Return the (x, y) coordinate for the center point of the cell that contains the specified text.  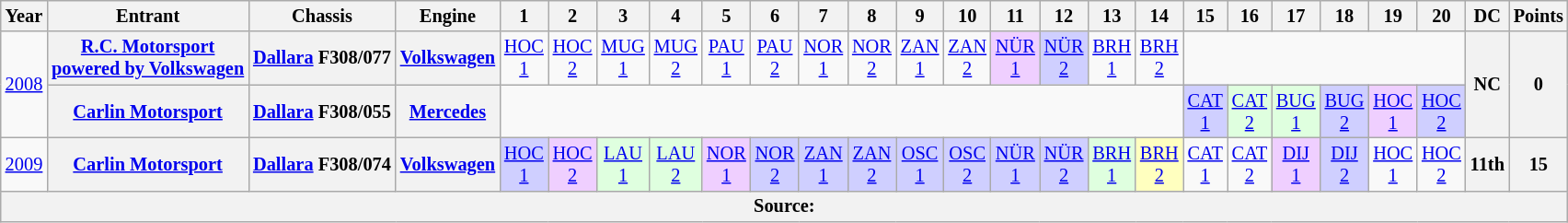
MUG1 (622, 58)
11th (1487, 164)
BUG1 (1296, 111)
4 (675, 16)
6 (775, 16)
16 (1250, 16)
Mercedes (447, 111)
Dallara F308/055 (322, 111)
5 (727, 16)
DIJ1 (1296, 164)
DIJ2 (1345, 164)
3 (622, 16)
R.C. Motorsportpowered by Volkswagen (147, 58)
Points (1539, 16)
2009 (24, 164)
Dallara F308/074 (322, 164)
MUG2 (675, 58)
BUG2 (1345, 111)
OSC1 (920, 164)
OSC2 (967, 164)
2 (572, 16)
PAU2 (775, 58)
8 (872, 16)
LAU1 (622, 164)
19 (1393, 16)
0 (1539, 85)
12 (1064, 16)
2008 (24, 85)
18 (1345, 16)
10 (967, 16)
20 (1441, 16)
17 (1296, 16)
Dallara F308/077 (322, 58)
PAU1 (727, 58)
Chassis (322, 16)
DC (1487, 16)
13 (1112, 16)
NC (1487, 85)
7 (823, 16)
1 (525, 16)
14 (1159, 16)
Source: (784, 206)
11 (1016, 16)
Year (24, 16)
Engine (447, 16)
Entrant (147, 16)
9 (920, 16)
LAU2 (675, 164)
